Find where the given text appears and provide that cell's center as (x, y) coordinate. 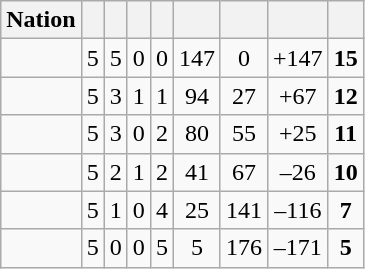
4 (162, 210)
–26 (298, 172)
10 (346, 172)
55 (244, 134)
7 (346, 210)
+67 (298, 96)
–171 (298, 248)
Nation (41, 20)
147 (196, 58)
67 (244, 172)
25 (196, 210)
27 (244, 96)
–116 (298, 210)
94 (196, 96)
+25 (298, 134)
+147 (298, 58)
11 (346, 134)
41 (196, 172)
176 (244, 248)
141 (244, 210)
80 (196, 134)
12 (346, 96)
15 (346, 58)
